Capture the cell that displays the provided text and extract its [X, Y] central coordinate. 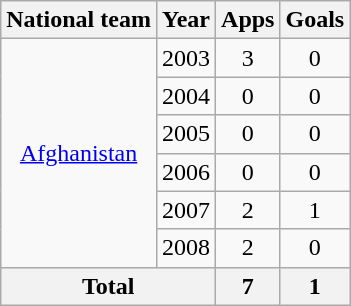
2003 [186, 58]
Total [108, 286]
3 [248, 58]
2008 [186, 248]
Year [186, 20]
2007 [186, 210]
2006 [186, 172]
National team [79, 20]
2004 [186, 96]
Afghanistan [79, 153]
2005 [186, 134]
7 [248, 286]
Apps [248, 20]
Goals [315, 20]
